Extract the (X, Y) coordinate from the center of the cell holding the provided text.  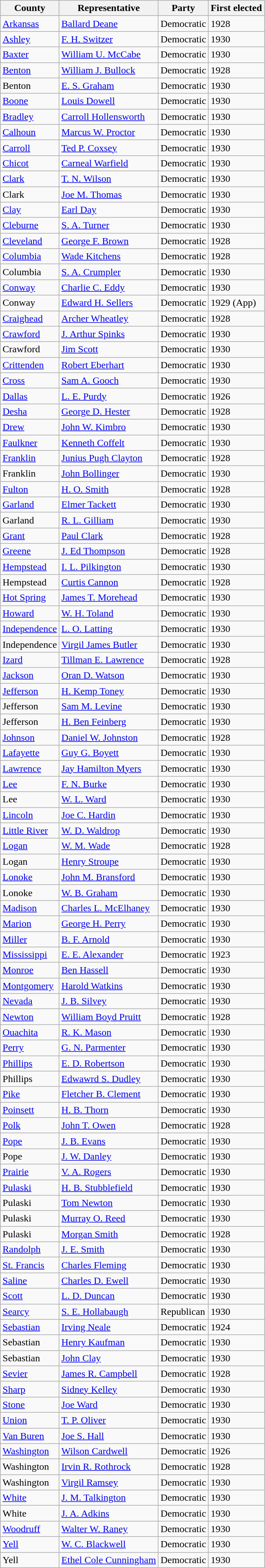
Arkansas (30, 24)
Joe C. Hardin (108, 815)
George F. Brown (108, 241)
Tillman E. Lawrence (108, 660)
Johnson (30, 738)
Irving Neale (108, 1327)
Wade Kitchens (108, 256)
Kenneth Coffelt (108, 442)
Wilson Cardwell (108, 1451)
H. Kemp Toney (108, 691)
E. S. Graham (108, 86)
Miller (30, 939)
Archer Wheatley (108, 318)
Izard (30, 660)
Fulton (30, 489)
J. Ed Thompson (108, 551)
Nevada (30, 1001)
Joe S. Hall (108, 1435)
Union (30, 1420)
John T. Owen (108, 1125)
Cleveland (30, 241)
G. N. Parmenter (108, 1048)
Boone (30, 101)
Charlie C. Eddy (108, 287)
J. B. Evans (108, 1141)
H. Ben Feinberg (108, 722)
J. M. Talkington (108, 1498)
Craighead (30, 318)
John Bollinger (108, 474)
County (30, 8)
Searcy (30, 1312)
W. M. Wade (108, 846)
Republican (183, 1312)
Chicot (30, 163)
Little River (30, 830)
Morgan Smith (108, 1234)
Ethel Cole Cunningham (108, 1560)
John W. Kimbro (108, 427)
J. W. Danley (108, 1156)
Sharp (30, 1389)
Polk (30, 1125)
Irvin R. Rothrock (108, 1467)
Ted P. Coxsey (108, 148)
Greene (30, 551)
W. C. Blackwell (108, 1544)
Hot Spring (30, 598)
H. B. Stubblefield (108, 1188)
Saline (30, 1281)
J. A. Adkins (108, 1513)
S. A. Crumpler (108, 272)
Sidney Kelley (108, 1389)
Montgomery (30, 986)
Lincoln (30, 815)
Crittenden (30, 365)
John Clay (108, 1358)
Carneal Warfield (108, 163)
Edward H. Sellers (108, 303)
F. N. Burke (108, 784)
Tom Newton (108, 1203)
Joe Ward (108, 1405)
Scott (30, 1296)
Pike (30, 1094)
Drew (30, 427)
J. E. Smith (108, 1250)
S. E. Hollabaugh (108, 1312)
Charles D. Ewell (108, 1281)
F. H. Switzer (108, 39)
T. N. Wilson (108, 179)
Ouachita (30, 1032)
Marion (30, 923)
J. Arthur Spinks (108, 334)
Marcus W. Proctor (108, 132)
Sevier (30, 1374)
Stone (30, 1405)
Harold Watkins (108, 986)
George D. Hester (108, 411)
Henry Kaufman (108, 1343)
1923 (236, 955)
Representative (108, 8)
Dallas (30, 396)
Murray O. Reed (108, 1219)
I. L. Pilkington (108, 567)
B. F. Arnold (108, 939)
Howard (30, 613)
H. B. Thorn (108, 1110)
W. D. Waldrop (108, 830)
Newton (30, 1017)
Baxter (30, 55)
T. P. Oliver (108, 1420)
W. H. Toland (108, 613)
S. A. Turner (108, 225)
Jay Hamilton Myers (108, 769)
Mississippi (30, 955)
Charles Fleming (108, 1265)
L. D. Duncan (108, 1296)
Fletcher B. Clement (108, 1094)
Madison (30, 908)
Grant (30, 536)
Ashley (30, 39)
Paul Clark (108, 536)
Oran D. Watson (108, 675)
Robert Eberhart (108, 365)
Perry (30, 1048)
Virgil Ramsey (108, 1482)
James T. Morehead (108, 598)
Virgil James Butler (108, 644)
George H. Perry (108, 923)
First elected (236, 8)
Edwawrd S. Dudley (108, 1079)
Charles L. McElhaney (108, 908)
Carroll Hollensworth (108, 117)
L. O. Latting (108, 629)
Ben Hassell (108, 970)
Louis Dowell (108, 101)
R. K. Mason (108, 1032)
1924 (236, 1327)
R. L. Gilliam (108, 520)
Cleburne (30, 225)
John M. Bransford (108, 877)
William Boyd Pruitt (108, 1017)
Curtis Cannon (108, 582)
Joe M. Thomas (108, 194)
L. E. Purdy (108, 396)
Walter W. Raney (108, 1529)
J. B. Silvey (108, 1001)
Van Buren (30, 1435)
Sam A. Gooch (108, 380)
William J. Bullock (108, 70)
Calhoun (30, 132)
Monroe (30, 970)
Cross (30, 380)
Jackson (30, 675)
1929 (App) (236, 303)
St. Francis (30, 1265)
Daniel W. Johnston (108, 738)
Woodruff (30, 1529)
Lafayette (30, 753)
Lawrence (30, 769)
E. E. Alexander (108, 955)
E. D. Robertson (108, 1063)
Ballard Deane (108, 24)
Bradley (30, 117)
Randolph (30, 1250)
Elmer Tackett (108, 505)
Guy G. Boyett (108, 753)
Carroll (30, 148)
W. B. Graham (108, 892)
Earl Day (108, 210)
Junius Pugh Clayton (108, 458)
William U. McCabe (108, 55)
Party (183, 8)
Jim Scott (108, 349)
V. A. Rogers (108, 1172)
Prairie (30, 1172)
W. L. Ward (108, 799)
Sam M. Levine (108, 707)
Faulkner (30, 442)
Clay (30, 210)
Henry Stroupe (108, 861)
James R. Campbell (108, 1374)
Poinsett (30, 1110)
H. O. Smith (108, 489)
Desha (30, 411)
